Extract the [X, Y] coordinate from the center of the cell holding the provided text.  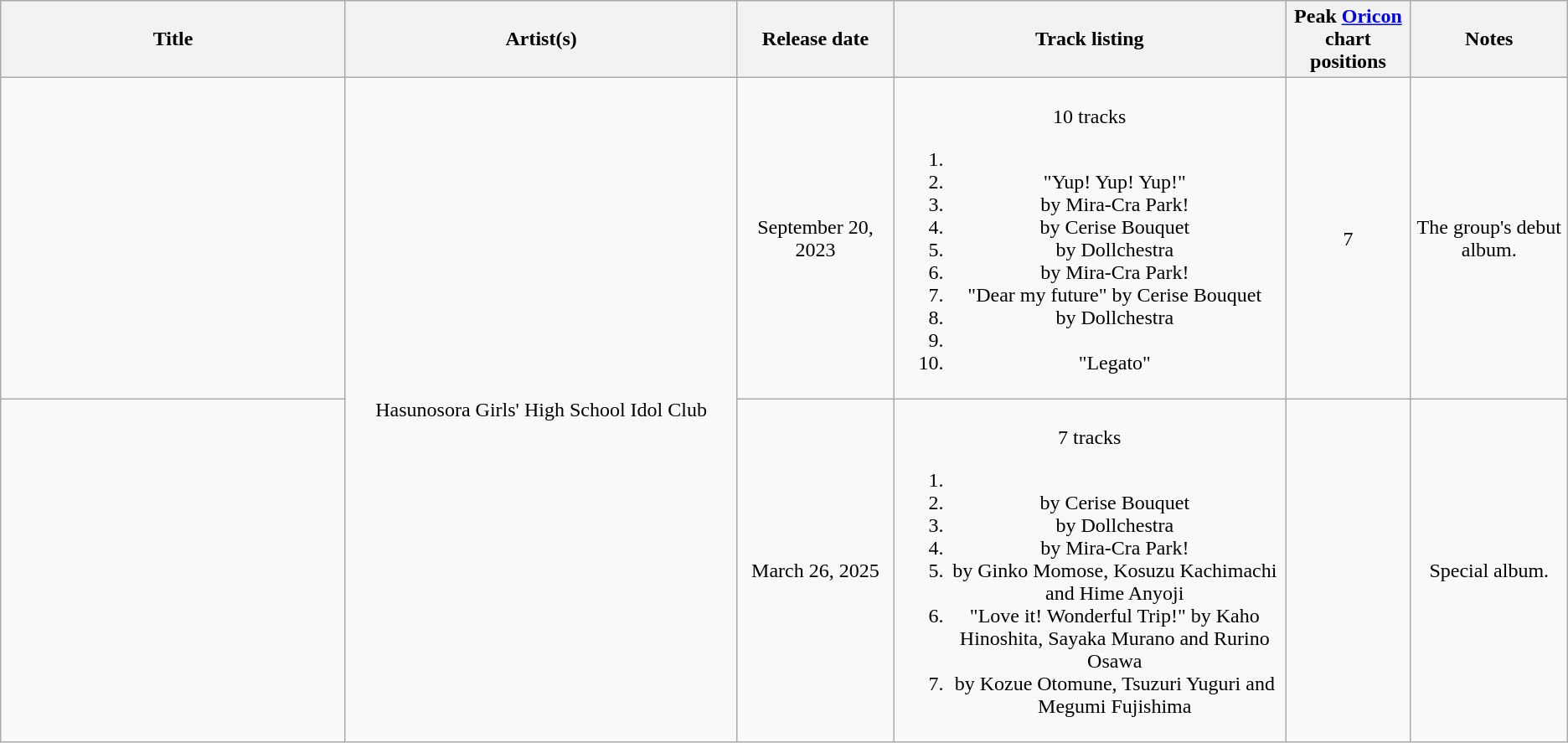
Hasunosora Girls' High School Idol Club [541, 410]
Track listing [1090, 39]
September 20, 2023 [816, 238]
7 [1349, 238]
Artist(s) [541, 39]
March 26, 2025 [816, 570]
Special album. [1489, 570]
Title [173, 39]
Notes [1489, 39]
Peak Oriconchart positions [1349, 39]
Release date [816, 39]
The group's debut album. [1489, 238]
